Locate the cell with the specified text and output its (X, Y) center coordinate. 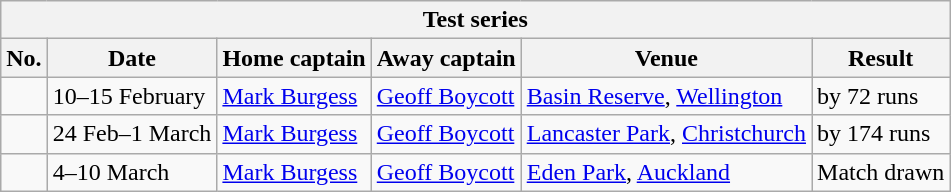
Eden Park, Auckland (666, 172)
by 174 runs (881, 134)
by 72 runs (881, 96)
10–15 February (132, 96)
Lancaster Park, Christchurch (666, 134)
4–10 March (132, 172)
Venue (666, 58)
Home captain (294, 58)
Basin Reserve, Wellington (666, 96)
Away captain (446, 58)
Date (132, 58)
Result (881, 58)
Match drawn (881, 172)
24 Feb–1 March (132, 134)
No. (24, 58)
Test series (476, 20)
